Extract the (X, Y) coordinate from the center of the cell holding the provided text.  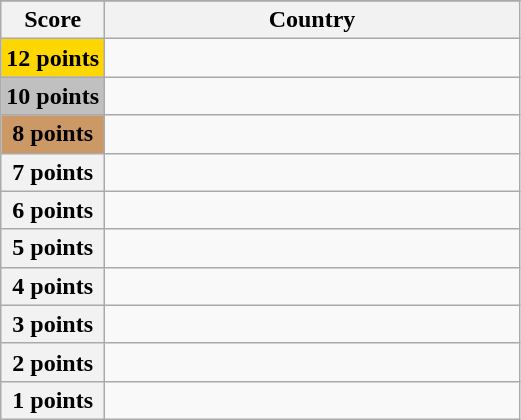
6 points (53, 210)
12 points (53, 58)
Country (312, 20)
4 points (53, 286)
2 points (53, 362)
5 points (53, 248)
Score (53, 20)
8 points (53, 134)
3 points (53, 324)
1 points (53, 400)
10 points (53, 96)
7 points (53, 172)
